Provide the (x, y) coordinate of the cell's center where the given text is located.  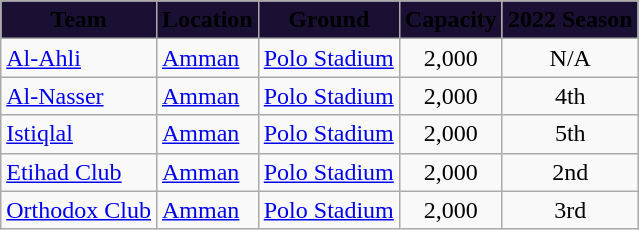
Orthodox Club (79, 210)
Etihad Club (79, 172)
Location (207, 20)
2nd (570, 172)
4th (570, 96)
2022 Season (570, 20)
5th (570, 134)
Ground (328, 20)
Team (79, 20)
Al-Nasser (79, 96)
N/A (570, 58)
Capacity (450, 20)
3rd (570, 210)
Al-Ahli (79, 58)
Istiqlal (79, 134)
